Locate the cell with the specified text and output its (X, Y) center coordinate. 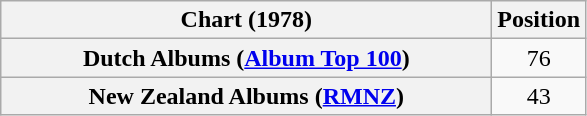
43 (539, 96)
Position (539, 20)
Dutch Albums (Album Top 100) (246, 58)
New Zealand Albums (RMNZ) (246, 96)
76 (539, 58)
Chart (1978) (246, 20)
